Detect which cell encompasses the target text, then output its (x, y) center coordinate. 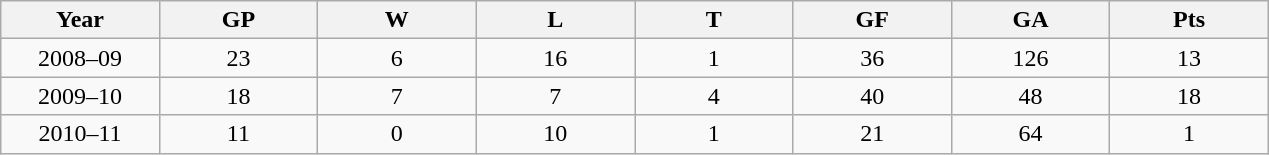
48 (1030, 96)
36 (872, 58)
Pts (1189, 20)
2010–11 (80, 134)
64 (1030, 134)
16 (555, 58)
GA (1030, 20)
23 (238, 58)
GF (872, 20)
L (555, 20)
13 (1189, 58)
40 (872, 96)
Year (80, 20)
GP (238, 20)
6 (397, 58)
11 (238, 134)
W (397, 20)
10 (555, 134)
21 (872, 134)
T (713, 20)
4 (713, 96)
0 (397, 134)
126 (1030, 58)
2009–10 (80, 96)
2008–09 (80, 58)
